For the text-containing cell, return its midpoint in [x, y] coordinate format. 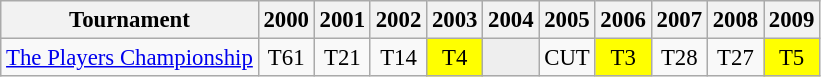
2006 [623, 20]
2005 [567, 20]
T3 [623, 58]
CUT [567, 58]
2008 [735, 20]
2003 [455, 20]
T28 [679, 58]
2000 [286, 20]
T61 [286, 58]
2004 [511, 20]
T4 [455, 58]
2007 [679, 20]
2001 [342, 20]
Tournament [130, 20]
T27 [735, 58]
T5 [792, 58]
2009 [792, 20]
The Players Championship [130, 58]
T14 [398, 58]
T21 [342, 58]
2002 [398, 20]
